Locate the cell with the specified text and output its [x, y] center coordinate. 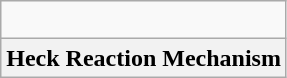
Heck Reaction Mechanism [144, 58]
